Return (x, y) of the center of cell containing provided text 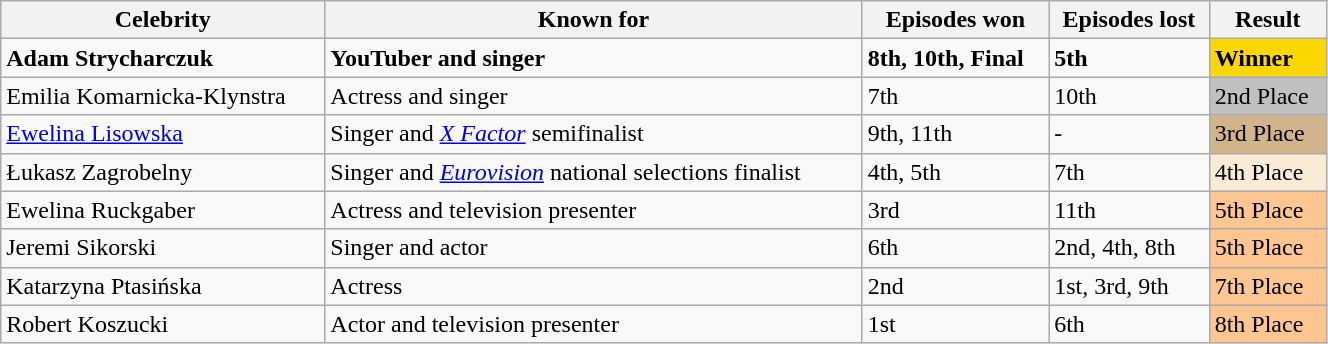
5th (1129, 58)
Episodes lost (1129, 20)
3rd (955, 210)
Actor and television presenter (594, 324)
- (1129, 134)
10th (1129, 96)
9th, 11th (955, 134)
Emilia Komarnicka-Klynstra (163, 96)
Actress and singer (594, 96)
Result (1268, 20)
Ewelina Ruckgaber (163, 210)
1st (955, 324)
Jeremi Sikorski (163, 248)
1st, 3rd, 9th (1129, 286)
Actress and television presenter (594, 210)
YouTuber and singer (594, 58)
Winner (1268, 58)
Actress (594, 286)
Katarzyna Ptasińska (163, 286)
Singer and X Factor semifinalist (594, 134)
2nd Place (1268, 96)
8th, 10th, Final (955, 58)
Celebrity (163, 20)
11th (1129, 210)
4th Place (1268, 172)
Known for (594, 20)
Łukasz Zagrobelny (163, 172)
Robert Koszucki (163, 324)
2nd (955, 286)
3rd Place (1268, 134)
8th Place (1268, 324)
7th Place (1268, 286)
Singer and actor (594, 248)
2nd, 4th, 8th (1129, 248)
Ewelina Lisowska (163, 134)
4th, 5th (955, 172)
Singer and Eurovision national selections finalist (594, 172)
Episodes won (955, 20)
Adam Strycharczuk (163, 58)
